Return [X, Y] of the center of cell containing provided text 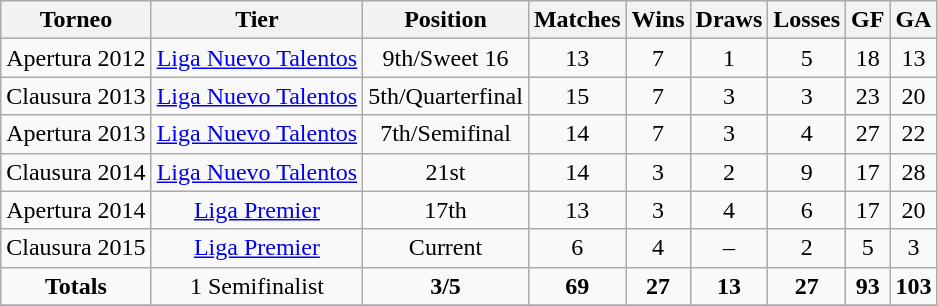
Current [446, 248]
– [729, 248]
Apertura 2014 [76, 210]
69 [577, 286]
GA [914, 20]
3/5 [446, 286]
93 [868, 286]
103 [914, 286]
Draws [729, 20]
Clausura 2014 [76, 172]
Apertura 2013 [76, 134]
17th [446, 210]
1 [729, 58]
Wins [658, 20]
18 [868, 58]
5th/Quarterfinal [446, 96]
9th/Sweet 16 [446, 58]
GF [868, 20]
1 Semifinalist [257, 286]
Losses [807, 20]
22 [914, 134]
21st [446, 172]
Matches [577, 20]
23 [868, 96]
Clausura 2013 [76, 96]
Totals [76, 286]
Apertura 2012 [76, 58]
7th/Semifinal [446, 134]
Tier [257, 20]
15 [577, 96]
Position [446, 20]
Torneo [76, 20]
Clausura 2015 [76, 248]
9 [807, 172]
28 [914, 172]
